Output the (X, Y) coordinate of the center of the cell containing the given text.  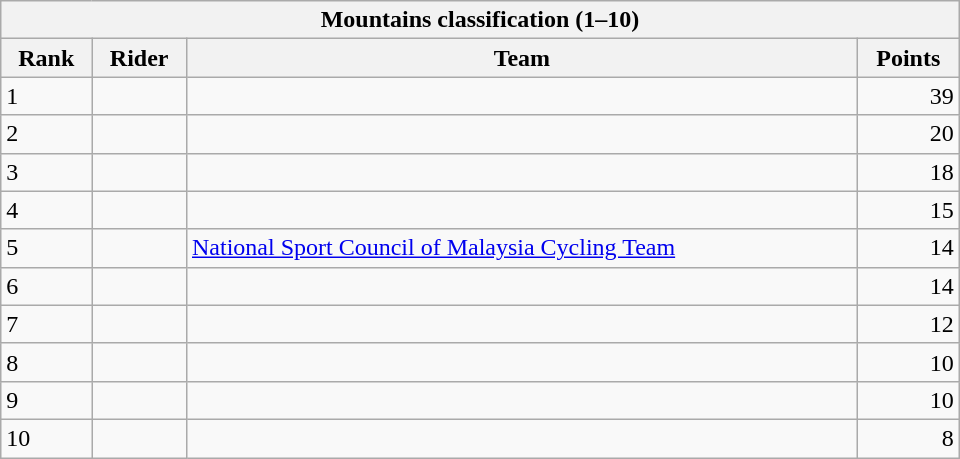
4 (46, 210)
3 (46, 172)
12 (908, 324)
Mountains classification (1–10) (480, 20)
39 (908, 96)
15 (908, 210)
20 (908, 134)
Rank (46, 58)
National Sport Council of Malaysia Cycling Team (522, 248)
9 (46, 400)
18 (908, 172)
Rider (140, 58)
2 (46, 134)
1 (46, 96)
6 (46, 286)
7 (46, 324)
5 (46, 248)
Points (908, 58)
Team (522, 58)
